Locate the cell with the specified text and output its [X, Y] center coordinate. 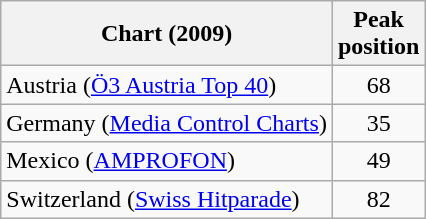
68 [378, 85]
Mexico (AMPROFON) [167, 161]
Switzerland (Swiss Hitparade) [167, 199]
82 [378, 199]
Austria (Ö3 Austria Top 40) [167, 85]
35 [378, 123]
Peakposition [378, 34]
Germany (Media Control Charts) [167, 123]
Chart (2009) [167, 34]
49 [378, 161]
